Detect which cell encompasses the target text, then output its [x, y] center coordinate. 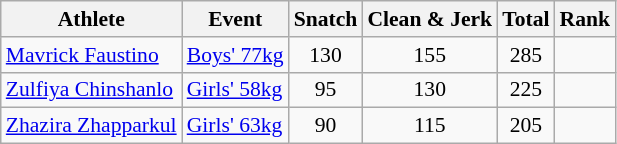
Event [236, 19]
Girls' 58kg [236, 90]
Snatch [326, 19]
Zulfiya Chinshanlo [92, 90]
Clean & Jerk [430, 19]
90 [326, 126]
95 [326, 90]
Rank [586, 19]
Boys' 77kg [236, 55]
Mavrick Faustino [92, 55]
285 [526, 55]
205 [526, 126]
Athlete [92, 19]
115 [430, 126]
Girls' 63kg [236, 126]
Total [526, 19]
225 [526, 90]
155 [430, 55]
Zhazira Zhapparkul [92, 126]
